Scan for the cell matching the given text and deliver its (X, Y) coordinate at center. 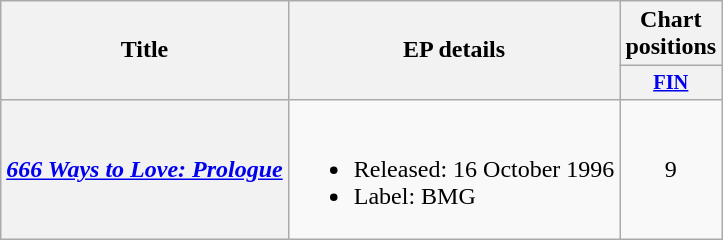
666 Ways to Love: Prologue (144, 169)
9 (671, 169)
EP details (454, 50)
Chart positions (671, 34)
FIN (671, 83)
Title (144, 50)
Released: 16 October 1996Label: BMG (454, 169)
